Determine the (X, Y) coordinate at the center of the cell enclosing the given text.  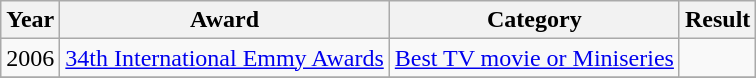
Category (534, 20)
Result (717, 20)
Year (30, 20)
Award (224, 20)
2006 (30, 58)
Best TV movie or Miniseries (534, 58)
34th International Emmy Awards (224, 58)
